For the text-containing cell, return its midpoint in (X, Y) coordinate format. 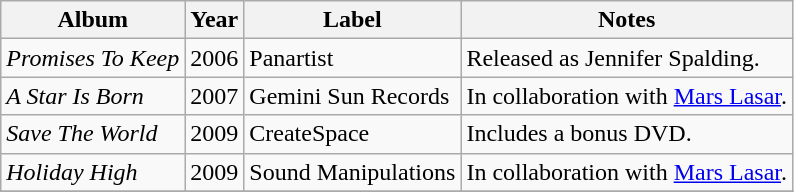
2006 (214, 58)
Panartist (352, 58)
Gemini Sun Records (352, 96)
Promises To Keep (93, 58)
Notes (627, 20)
Holiday High (93, 172)
Year (214, 20)
Released as Jennifer Spalding. (627, 58)
Sound Manipulations (352, 172)
Album (93, 20)
Label (352, 20)
A Star Is Born (93, 96)
2007 (214, 96)
Includes a bonus DVD. (627, 134)
CreateSpace (352, 134)
Save The World (93, 134)
